From the cell containing the given text, extract its center point as [x, y] coordinate. 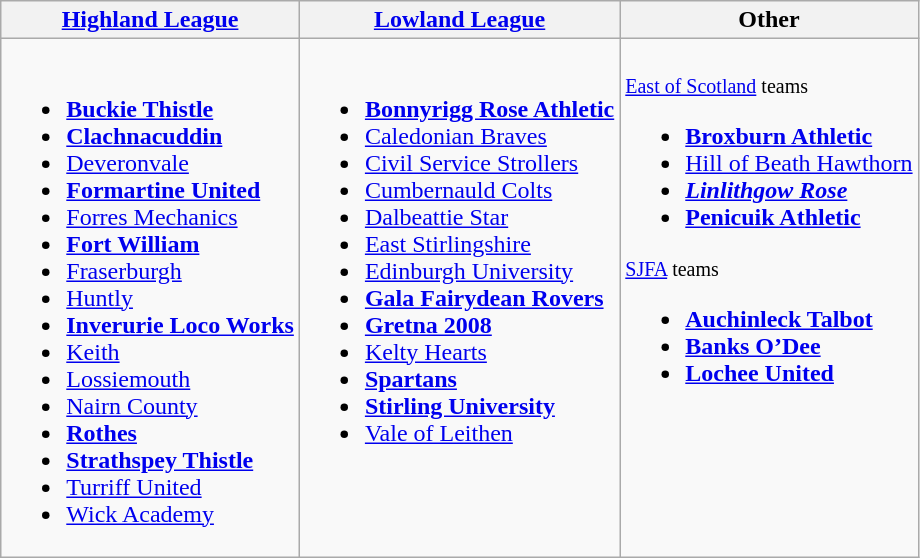
East of Scotland teamsBroxburn AthleticHill of Beath HawthornLinlithgow RosePenicuik AthleticSJFA teamsAuchinleck TalbotBanks O’DeeLochee United [769, 298]
Lowland League [459, 20]
Other [769, 20]
Highland League [150, 20]
